Find where the given text appears and provide that cell's center as (X, Y) coordinate. 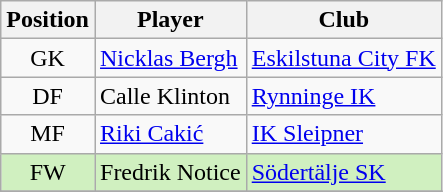
GK (48, 58)
Calle Klinton (170, 96)
Nicklas Bergh (170, 58)
Club (344, 20)
Fredrik Notice (170, 172)
Eskilstuna City FK (344, 58)
DF (48, 96)
Rynninge IK (344, 96)
IK Sleipner (344, 134)
Riki Cakić (170, 134)
Södertälje SK (344, 172)
Player (170, 20)
Position (48, 20)
FW (48, 172)
MF (48, 134)
